Capture the cell that displays the provided text and extract its (x, y) central coordinate. 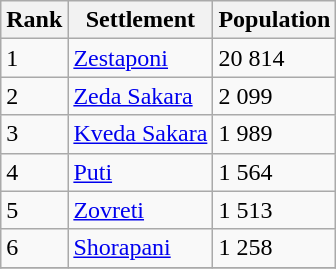
4 (34, 172)
1 513 (274, 210)
Settlement (140, 20)
Zestaponi (140, 58)
Zeda Sakara (140, 96)
20 814 (274, 58)
2 (34, 96)
Shorapani (140, 248)
5 (34, 210)
Population (274, 20)
6 (34, 248)
2 099 (274, 96)
1 564 (274, 172)
1 (34, 58)
3 (34, 134)
1 258 (274, 248)
Zovreti (140, 210)
Kveda Sakara (140, 134)
1 989 (274, 134)
Puti (140, 172)
Rank (34, 20)
